Return the [X, Y] coordinate for the center point of the cell that contains the specified text.  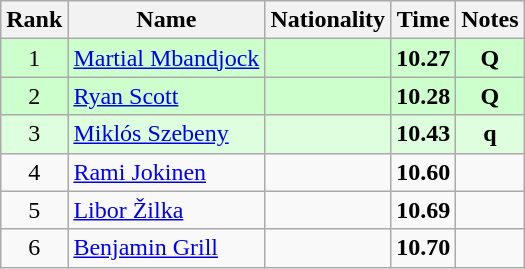
Notes [490, 20]
Ryan Scott [166, 96]
Libor Žilka [166, 210]
10.69 [424, 210]
q [490, 134]
4 [34, 172]
10.28 [424, 96]
Time [424, 20]
Rami Jokinen [166, 172]
5 [34, 210]
Nationality [328, 20]
10.60 [424, 172]
10.43 [424, 134]
1 [34, 58]
Name [166, 20]
6 [34, 248]
Rank [34, 20]
3 [34, 134]
Martial Mbandjock [166, 58]
10.27 [424, 58]
2 [34, 96]
10.70 [424, 248]
Benjamin Grill [166, 248]
Miklós Szebeny [166, 134]
